Output the (X, Y) coordinate of the center of the cell containing the given text.  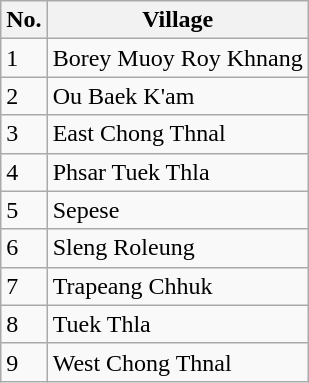
1 (24, 58)
5 (24, 210)
8 (24, 324)
Sepese (178, 210)
4 (24, 172)
Tuek Thla (178, 324)
6 (24, 248)
Village (178, 20)
West Chong Thnal (178, 362)
Phsar Tuek Thla (178, 172)
Sleng Roleung (178, 248)
9 (24, 362)
Borey Muoy Roy Khnang (178, 58)
No. (24, 20)
Trapeang Chhuk (178, 286)
Ou Baek K'am (178, 96)
2 (24, 96)
3 (24, 134)
7 (24, 286)
East Chong Thnal (178, 134)
